Identify which cell holds the provided text, then report its [X, Y] central coordinate. 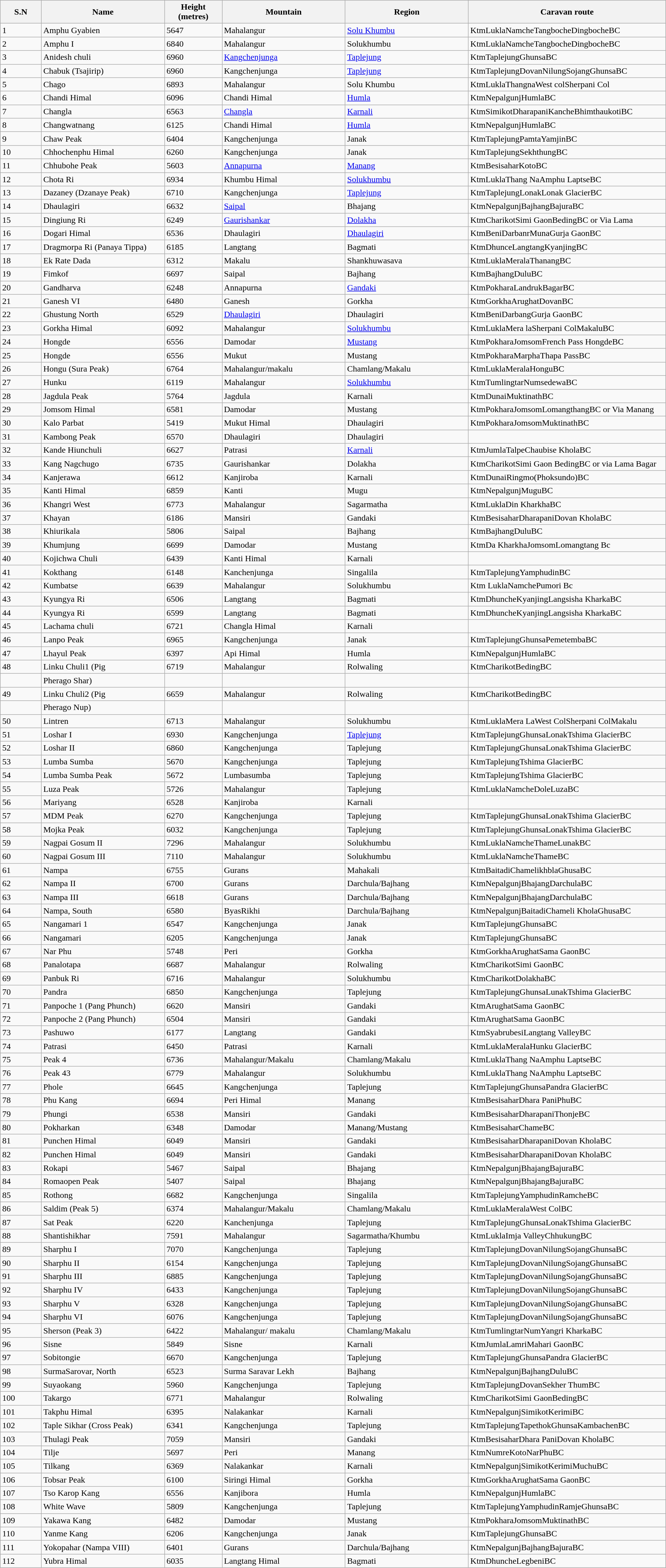
KtmLuklaMera laSherpani ColMakaluBC [567, 328]
Nar Phu [103, 951]
6713 [193, 721]
6700 [193, 884]
53 [21, 762]
24 [21, 342]
KtmNepalgunjSimikotKerimiMuchuBC [567, 1466]
Taple Sikhar (Cross Peak) [103, 1425]
74 [21, 1046]
5407 [193, 1182]
50 [21, 721]
6480 [193, 301]
76 [21, 1073]
6735 [193, 464]
10 [21, 152]
107 [21, 1493]
7110 [193, 857]
Thulagi Peak [103, 1439]
85 [21, 1195]
KtmPokharaJomsomFrench Pass HongdeBC [567, 342]
6249 [193, 220]
48 [21, 667]
Anidesh chuli [103, 57]
Linku Chuli2 (Pig [103, 694]
KtmTumlingtarNumYangri KharkaBC [567, 1331]
68 [21, 965]
6528 [193, 802]
Panalotapa [103, 965]
102 [21, 1425]
Mahalangur/ makalu [284, 1331]
Shankhuwasava [407, 261]
Peak 43 [103, 1073]
5764 [193, 396]
6771 [193, 1398]
6433 [193, 1290]
6694 [193, 1100]
KtmDa KharkhaJomsomLomangtang Bc [567, 545]
6186 [193, 518]
51 [21, 735]
KtmNumreKotoNarPhuBC [567, 1452]
6154 [193, 1263]
KtmLuklaDin KharkhaBC [567, 504]
52 [21, 748]
Ganesh [284, 301]
KtmPokharaMarphaThapa PassBC [567, 355]
Luza Peak [103, 789]
105 [21, 1466]
96 [21, 1344]
Ganesh VI [103, 301]
KtmLuklaNamcheThameLunakBC [567, 843]
Pherago Nup) [103, 707]
Panpoche 2 (Pang Phunch) [103, 1019]
6659 [193, 694]
Makalu [284, 261]
5726 [193, 789]
KtmPokharaLandrukBagarBC [567, 288]
6699 [193, 545]
Kanjibora [284, 1493]
6119 [193, 382]
6934 [193, 179]
Api Himal [284, 653]
71 [21, 1005]
6076 [193, 1317]
Tilkang [103, 1466]
6260 [193, 152]
Lumbasumba [284, 775]
KtmTaplejungYamphudinRamjeGhunsaBC [567, 1507]
6220 [193, 1222]
Kanti [284, 491]
Tso Karop Kang [103, 1493]
18 [21, 261]
45 [21, 626]
Dazaney (Dzanaye Peak) [103, 193]
Pandra [103, 992]
81 [21, 1141]
6697 [193, 274]
49 [21, 694]
27 [21, 382]
36 [21, 504]
Sat Peak [103, 1222]
Tobsar Peak [103, 1479]
22 [21, 315]
Dogari Himal [103, 233]
KtmSimikotDharapaniKancheBhimthaukotiBC [567, 111]
37 [21, 518]
39 [21, 545]
Lhayul Peak [103, 653]
Nangamari [103, 938]
94 [21, 1317]
Jagdula [284, 396]
6893 [193, 84]
6618 [193, 897]
KtmNepalgunjBaitadiChameli KholaGhusaBC [567, 911]
Rokapi [103, 1168]
ByasRikhi [284, 911]
7059 [193, 1439]
6547 [193, 924]
6177 [193, 1032]
Chabuk (Tsajirip) [103, 71]
80 [21, 1127]
Panbuk Ri [103, 978]
Nampa, South [103, 911]
6422 [193, 1331]
60 [21, 857]
Nampa III [103, 897]
6328 [193, 1304]
92 [21, 1290]
77 [21, 1087]
Pherago Shar) [103, 680]
6639 [193, 585]
Nampa [103, 870]
Amphu I [103, 44]
110 [21, 1534]
Gandharva [103, 288]
Pokharkan [103, 1127]
KtmNepalgunjMuguBC [567, 491]
6397 [193, 653]
KtmTaplejungGhunsaLunakTshima GlacierBC [567, 992]
9 [21, 138]
7 [21, 111]
104 [21, 1452]
5 [21, 84]
6404 [193, 138]
Kang Nagchugo [103, 464]
6859 [193, 491]
6930 [193, 735]
Kande Hiunchuli [103, 450]
Amphu Gyabien [103, 30]
6563 [193, 111]
Chhochenphu Himal [103, 152]
6205 [193, 938]
KtmLuklaThangnaWest colSherpani Col [567, 84]
KtmDhunceLangtangKyanjingBC [567, 247]
Nagpai Gosum II [103, 843]
6850 [193, 992]
KtmTaplejungTapethokGhunsaKambachenBC [567, 1425]
KtmPokharaJomsomLomangthangBC or Via Manang [567, 410]
17 [21, 247]
66 [21, 938]
Hongu (Sura Peak) [103, 369]
Name [103, 12]
Yubra Himal [103, 1561]
6100 [193, 1479]
KtmCharikotSimi GaonBC [567, 965]
Loshar I [103, 735]
111 [21, 1547]
6538 [193, 1114]
6773 [193, 504]
KtmBesisaharKotoBC [567, 165]
7591 [193, 1236]
43 [21, 599]
6439 [193, 558]
6599 [193, 612]
Yakawa Kang [103, 1520]
Mugu [407, 491]
Kanjerawa [103, 477]
6620 [193, 1005]
6395 [193, 1412]
Sharphu II [103, 1263]
Sobitongie [103, 1358]
75 [21, 1060]
Ek Rate Dada [103, 261]
109 [21, 1520]
20 [21, 288]
15 [21, 220]
KtmCharikotSimi GaonBedingBC or Via Lama [567, 220]
58 [21, 830]
Dingiung Ri [103, 220]
6032 [193, 830]
KtmBesisaharDhara PaniDovan KholaBC [567, 1439]
47 [21, 653]
19 [21, 274]
Chago [103, 84]
99 [21, 1385]
6312 [193, 261]
6185 [193, 247]
86 [21, 1209]
KtmDhuncheLegbeniBC [567, 1561]
KtmBesisaharDharapaniThonjeBC [567, 1114]
16 [21, 233]
95 [21, 1331]
Fimkof [103, 274]
106 [21, 1479]
6779 [193, 1073]
103 [21, 1439]
Khangri West [103, 504]
KtmLuklaNamcheDoleLuzaBC [567, 789]
59 [21, 843]
79 [21, 1114]
101 [21, 1412]
Takphu Himal [103, 1412]
Height(metres) [193, 12]
Sharphu III [103, 1277]
KtmCharikotSimi Gaon BedingBC or via Lama Bagar [567, 464]
Lanpo Peak [103, 640]
KtmTaplejungYamphudinBC [567, 572]
82 [21, 1154]
Romaopen Peak [103, 1182]
Gorkha Himal [103, 328]
KtmTaplejungLonakLonak GlacierBC [567, 193]
KtmTaplejungDovanSekher ThumBC [567, 1385]
KtmBeniDarbangGurja GaonBC [567, 315]
5960 [193, 1385]
Siringi Himal [284, 1479]
8 [21, 125]
Kojichwa Chuli [103, 558]
61 [21, 870]
89 [21, 1249]
6523 [193, 1371]
Phole [103, 1087]
KtmNepalgunjBajhangDuluBC [567, 1371]
SurmaSarovar, North [103, 1371]
6710 [193, 193]
6716 [193, 978]
Tilje [103, 1452]
Mountain [284, 12]
KtmTaplejungSekhthungBC [567, 152]
KtmLuklaMeralaHunku GlacierBC [567, 1046]
KtmJumlaTalpeChaubise KholaBC [567, 450]
6506 [193, 599]
Chhubohe Peak [103, 165]
Sherson (Peak 3) [103, 1331]
Rothong [103, 1195]
6348 [193, 1127]
4 [21, 71]
88 [21, 1236]
6369 [193, 1466]
84 [21, 1182]
Chota Ri [103, 179]
6612 [193, 477]
KtmTumlingtarNumsedewaBC [567, 382]
Khiurikala [103, 531]
98 [21, 1371]
White Wave [103, 1507]
KtmBesisaharChameBC [567, 1127]
72 [21, 1019]
MDM Peak [103, 816]
6504 [193, 1019]
6632 [193, 206]
30 [21, 423]
Mukut Himal [284, 423]
KtmNepalgunjSimikotKerimiBC [567, 1412]
54 [21, 775]
Khumbu Himal [284, 179]
Suyaokang [103, 1385]
55 [21, 789]
KtmSyabrubesiLangtang ValleyBC [567, 1032]
57 [21, 816]
Phungi [103, 1114]
1 [21, 30]
56 [21, 802]
83 [21, 1168]
29 [21, 410]
Saldim (Peak 5) [103, 1209]
Mahakali [407, 870]
Kalo Parbat [103, 423]
Region [407, 12]
Sagarmatha [407, 504]
6719 [193, 667]
Sharphu IV [103, 1290]
2 [21, 44]
6341 [193, 1425]
Changwatnang [103, 125]
33 [21, 464]
6450 [193, 1046]
65 [21, 924]
12 [21, 179]
6092 [193, 328]
6482 [193, 1520]
5603 [193, 165]
KtmLuklaImja ValleyChhukungBC [567, 1236]
5697 [193, 1452]
6755 [193, 870]
73 [21, 1032]
5419 [193, 423]
5809 [193, 1507]
Peak 4 [103, 1060]
23 [21, 328]
KtmLuklaNamcheThameBC [567, 857]
KtmJumlaLamriMahari GaonBC [567, 1344]
42 [21, 585]
28 [21, 396]
Yanme Kang [103, 1534]
3 [21, 57]
7070 [193, 1249]
KtmLuklaMeralaWest ColBC [567, 1209]
62 [21, 884]
6529 [193, 315]
Pashuwo [103, 1032]
41 [21, 572]
Mariyang [103, 802]
Lumba Sumba [103, 762]
93 [21, 1304]
Mukut [284, 355]
6580 [193, 911]
6885 [193, 1277]
6736 [193, 1060]
31 [21, 437]
6965 [193, 640]
21 [21, 301]
6570 [193, 437]
KtmLuklaMeralaThanangBC [567, 261]
Linku Chuli1 (Pig [103, 667]
Jagdula Peak [103, 396]
35 [21, 491]
5670 [193, 762]
11 [21, 165]
Surma Saravar Lekh [284, 1371]
5806 [193, 531]
Khumjung [103, 545]
Kumbatse [103, 585]
Shantishikhar [103, 1236]
Dragmorpa Ri (Panaya Tippa) [103, 247]
34 [21, 477]
40 [21, 558]
100 [21, 1398]
Lintren [103, 721]
64 [21, 911]
108 [21, 1507]
70 [21, 992]
5467 [193, 1168]
6687 [193, 965]
6270 [193, 816]
6670 [193, 1358]
44 [21, 612]
6764 [193, 369]
6206 [193, 1534]
S.N [21, 12]
38 [21, 531]
KtmBesisaharDhara PaniPhuBC [567, 1100]
KtmLuklaMeralaHonguBC [567, 369]
6581 [193, 410]
5748 [193, 951]
5672 [193, 775]
Sagarmatha/Khumbu [407, 1236]
Ktm LuklaNamchePumori Bc [567, 585]
87 [21, 1222]
7296 [193, 843]
Mahalangur/makalu [284, 369]
69 [21, 978]
Yokopahar (Nampa VIII) [103, 1547]
6 [21, 98]
6096 [193, 98]
KtmLuklaMera LaWest ColSherpani ColMakalu [567, 721]
6645 [193, 1087]
Manang/Mustang [407, 1127]
KtmDunaiMuktinathBC [567, 396]
KtmTaplejungPamtaYamjinBC [567, 138]
5849 [193, 1344]
Ghustung North [103, 315]
5647 [193, 30]
Chaw Peak [103, 138]
KtmCharikotDolakhaBC [567, 978]
Panpoche 1 (Pang Phunch) [103, 1005]
Langtang Himal [284, 1561]
6035 [193, 1561]
KtmTaplejungGhunsaPemetembaBC [567, 640]
Takargo [103, 1398]
Nampa II [103, 884]
Nangamari 1 [103, 924]
Hunku [103, 382]
112 [21, 1561]
13 [21, 193]
91 [21, 1277]
Nagpai Gosum III [103, 857]
Sharphu V [103, 1304]
46 [21, 640]
90 [21, 1263]
Lumba Sumba Peak [103, 775]
32 [21, 450]
6840 [193, 44]
Caravan route [567, 12]
Peri Himal [284, 1100]
Kambong Peak [103, 437]
Khayan [103, 518]
KtmTaplejungYamphudinRamcheBC [567, 1195]
Lachama chuli [103, 626]
6721 [193, 626]
KtmCharikotSimi GaonBedingBC [567, 1398]
Loshar II [103, 748]
63 [21, 897]
KtmDunaiRingmo(Phoksundo)BC [567, 477]
6536 [193, 233]
78 [21, 1100]
25 [21, 355]
26 [21, 369]
97 [21, 1358]
6860 [193, 748]
KtmBaitadiChamelikhblaGhusaBC [567, 870]
6248 [193, 288]
Sharphu VI [103, 1317]
Kokthang [103, 572]
Sharphu I [103, 1249]
6374 [193, 1209]
6627 [193, 450]
Mojka Peak [103, 830]
6682 [193, 1195]
KtmGorkhaArughatDovanBC [567, 301]
Changla Himal [284, 626]
Jomsom Himal [103, 410]
Phu Kang [103, 1100]
67 [21, 951]
6401 [193, 1547]
14 [21, 206]
6148 [193, 572]
KtmBeniDarbanrMunaGurja GaonBC [567, 233]
6125 [193, 125]
